Identify which cell holds the provided text, then report its (x, y) central coordinate. 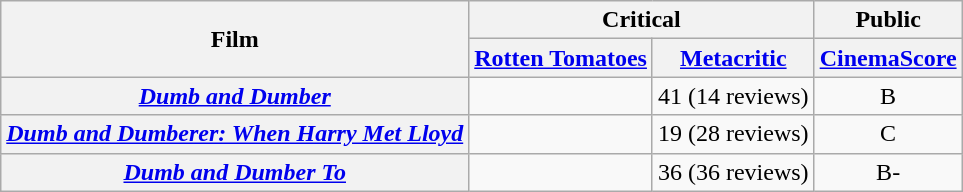
Metacritic (733, 58)
19 (28 reviews) (733, 134)
CinemaScore (888, 58)
Critical (642, 20)
Film (235, 39)
Dumb and Dumberer: When Harry Met Lloyd (235, 134)
C (888, 134)
Rotten Tomatoes (561, 58)
41 (14 reviews) (733, 96)
Public (888, 20)
B- (888, 172)
Dumb and Dumber (235, 96)
B (888, 96)
Dumb and Dumber To (235, 172)
36 (36 reviews) (733, 172)
